Identify which cell holds the provided text, then report its [X, Y] central coordinate. 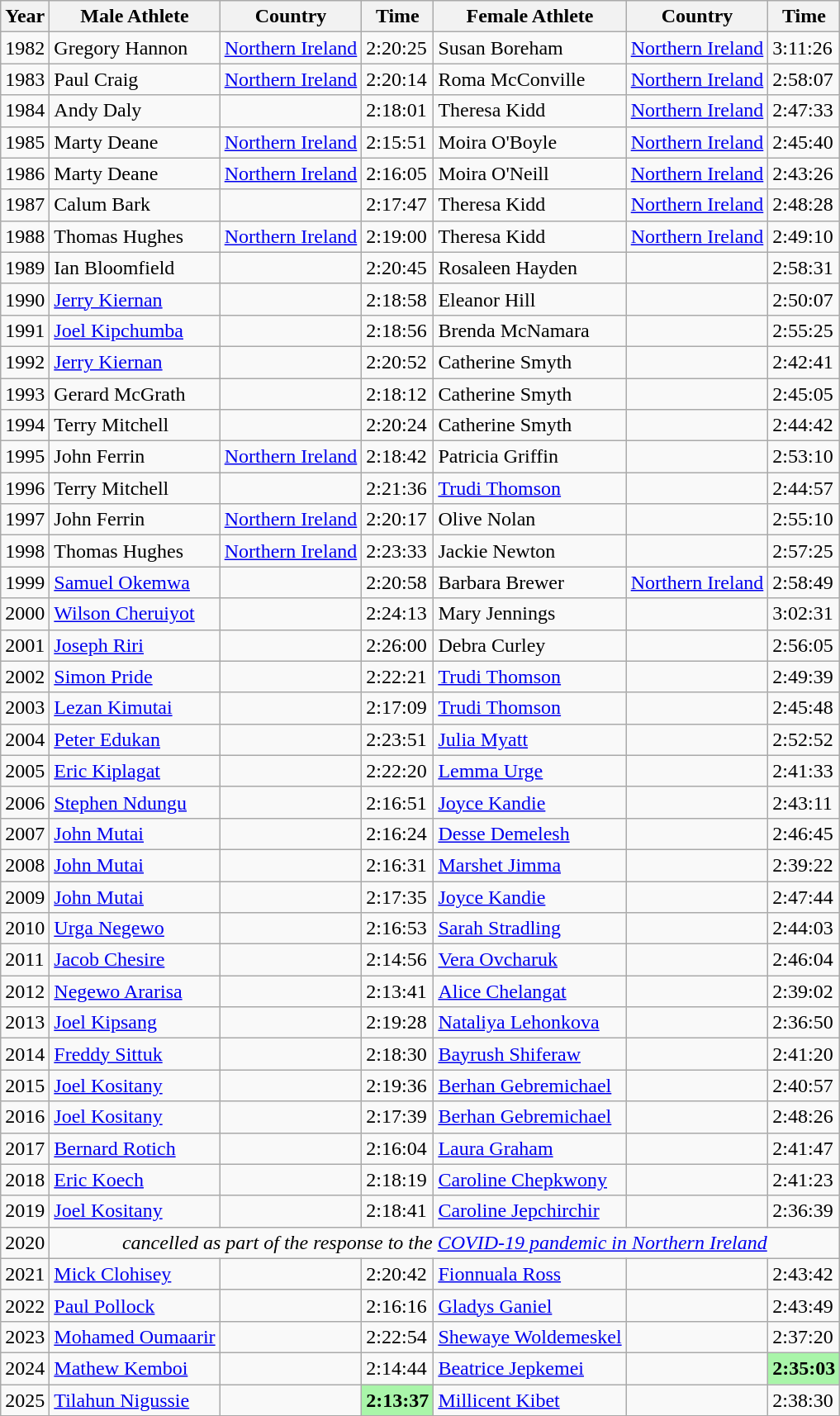
2:44:42 [804, 425]
2:18:01 [398, 111]
2:47:44 [804, 896]
2:20:25 [398, 48]
Lezan Kimutai [135, 708]
2010 [25, 929]
Female Athlete [530, 17]
2:53:10 [804, 457]
2001 [25, 645]
2015 [25, 1086]
2:14:44 [398, 1368]
Wilson Cheruiyot [135, 614]
2:22:54 [398, 1337]
2:24:13 [398, 614]
2:57:25 [804, 551]
2003 [25, 708]
2018 [25, 1180]
Alice Chelangat [530, 991]
Stephen Ndungu [135, 802]
2:46:45 [804, 834]
2:45:40 [804, 142]
2:20:17 [398, 520]
Caroline Jepchirchir [530, 1211]
2:55:10 [804, 520]
Vera Ovcharuk [530, 960]
2:18:19 [398, 1180]
2005 [25, 771]
Andy Daly [135, 111]
2:16:04 [398, 1148]
2:35:03 [804, 1368]
1993 [25, 394]
Susan Boreham [530, 48]
Debra Curley [530, 645]
3:11:26 [804, 48]
2:48:28 [804, 205]
1990 [25, 299]
2:52:52 [804, 739]
2025 [25, 1400]
Brenda McNamara [530, 330]
2:26:00 [398, 645]
2:43:49 [804, 1305]
2024 [25, 1368]
2:18:12 [398, 394]
2:41:23 [804, 1180]
2:18:30 [398, 1054]
Mohamed Oumaarir [135, 1337]
Gerard McGrath [135, 394]
Calum Bark [135, 205]
cancelled as part of the response to the COVID-19 pandemic in Northern Ireland [444, 1243]
Gregory Hannon [135, 48]
Jacob Chesire [135, 960]
2020 [25, 1243]
2:36:39 [804, 1211]
2:20:45 [398, 268]
2:16:16 [398, 1305]
2:17:09 [398, 708]
Lemma Urge [530, 771]
2017 [25, 1148]
2:43:42 [804, 1274]
Mathew Kemboi [135, 1368]
2:58:31 [804, 268]
2:14:56 [398, 960]
2:13:37 [398, 1400]
Shewaye Woldemeskel [530, 1337]
Sarah Stradling [530, 929]
1987 [25, 205]
2:20:52 [398, 362]
Bernard Rotich [135, 1148]
2:20:24 [398, 425]
2:46:04 [804, 960]
1985 [25, 142]
2002 [25, 677]
Joel Kipsang [135, 1023]
2:13:41 [398, 991]
2009 [25, 896]
1996 [25, 488]
2:39:02 [804, 991]
2:17:39 [398, 1117]
2:19:28 [398, 1023]
Simon Pride [135, 677]
1997 [25, 520]
2:42:41 [804, 362]
2006 [25, 802]
Patricia Griffin [530, 457]
Ian Bloomfield [135, 268]
2:21:36 [398, 488]
1998 [25, 551]
1995 [25, 457]
1982 [25, 48]
1988 [25, 236]
Eleanor Hill [530, 299]
Eric Koech [135, 1180]
Olive Nolan [530, 520]
Caroline Chepkwony [530, 1180]
2:16:53 [398, 929]
2:22:21 [398, 677]
2:36:50 [804, 1023]
2:15:51 [398, 142]
Year [25, 17]
2:23:51 [398, 739]
Julia Myatt [530, 739]
2000 [25, 614]
2019 [25, 1211]
2007 [25, 834]
2:55:25 [804, 330]
2:37:20 [804, 1337]
2:50:07 [804, 299]
2016 [25, 1117]
2:18:58 [398, 299]
Laura Graham [530, 1148]
2:58:07 [804, 79]
Jackie Newton [530, 551]
2:18:42 [398, 457]
1986 [25, 173]
Millicent Kibet [530, 1400]
Mick Clohisey [135, 1274]
2:16:24 [398, 834]
2008 [25, 865]
2:45:48 [804, 708]
2014 [25, 1054]
2022 [25, 1305]
2:47:33 [804, 111]
Freddy Sittuk [135, 1054]
1994 [25, 425]
1991 [25, 330]
Joseph Riri [135, 645]
2004 [25, 739]
2:22:20 [398, 771]
2:17:47 [398, 205]
2:58:49 [804, 582]
Mary Jennings [530, 614]
2012 [25, 991]
2:43:11 [804, 802]
1983 [25, 79]
Gladys Ganiel [530, 1305]
2021 [25, 1274]
Desse Demelesh [530, 834]
2:16:05 [398, 173]
Tilahun Nigussie [135, 1400]
Beatrice Jepkemei [530, 1368]
2:18:56 [398, 330]
Urga Negewo [135, 929]
2:49:39 [804, 677]
Barbara Brewer [530, 582]
2:41:33 [804, 771]
2:16:51 [398, 802]
2:49:10 [804, 236]
2:18:41 [398, 1211]
Eric Kiplagat [135, 771]
Bayrush Shiferaw [530, 1054]
2:40:57 [804, 1086]
Moira O'Neill [530, 173]
1992 [25, 362]
2:19:00 [398, 236]
1989 [25, 268]
2:38:30 [804, 1400]
1984 [25, 111]
2:41:47 [804, 1148]
2:56:05 [804, 645]
2:45:05 [804, 394]
Rosaleen Hayden [530, 268]
2:20:58 [398, 582]
2:44:03 [804, 929]
2:19:36 [398, 1086]
2:20:14 [398, 79]
2013 [25, 1023]
Marshet Jimma [530, 865]
Moira O'Boyle [530, 142]
2:17:35 [398, 896]
2023 [25, 1337]
2011 [25, 960]
Joel Kipchumba [135, 330]
2:20:42 [398, 1274]
Peter Edukan [135, 739]
Nataliya Lehonkova [530, 1023]
Male Athlete [135, 17]
Negewo Ararisa [135, 991]
2:41:20 [804, 1054]
2:16:31 [398, 865]
2:43:26 [804, 173]
Roma McConville [530, 79]
2:48:26 [804, 1117]
3:02:31 [804, 614]
Paul Pollock [135, 1305]
2:44:57 [804, 488]
1999 [25, 582]
Paul Craig [135, 79]
2:23:33 [398, 551]
Fionnuala Ross [530, 1274]
2:39:22 [804, 865]
Samuel Okemwa [135, 582]
